Identify which cell holds the provided text, then report its (x, y) central coordinate. 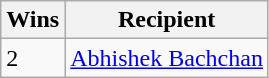
2 (33, 58)
Abhishek Bachchan (167, 58)
Recipient (167, 20)
Wins (33, 20)
